Pinpoint the cell where the given text exists, returning its (X, Y) midpoint coordinate. 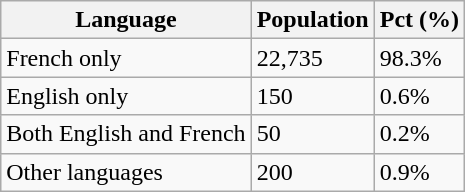
Population (312, 20)
Other languages (126, 172)
22,735 (312, 58)
0.6% (419, 96)
French only (126, 58)
50 (312, 134)
150 (312, 96)
200 (312, 172)
English only (126, 96)
Both English and French (126, 134)
0.2% (419, 134)
Pct (%) (419, 20)
98.3% (419, 58)
0.9% (419, 172)
Language (126, 20)
